Return the [X, Y] coordinate for the center point of the cell that contains the specified text.  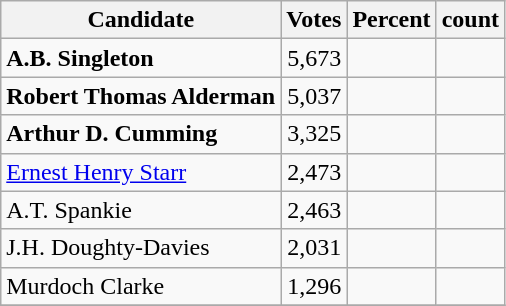
count [470, 20]
1,296 [314, 286]
2,031 [314, 248]
A.T. Spankie [141, 210]
Arthur D. Cumming [141, 134]
Murdoch Clarke [141, 286]
Ernest Henry Starr [141, 172]
Robert Thomas Alderman [141, 96]
2,463 [314, 210]
Votes [314, 20]
2,473 [314, 172]
Percent [392, 20]
5,037 [314, 96]
Candidate [141, 20]
A.B. Singleton [141, 58]
3,325 [314, 134]
J.H. Doughty-Davies [141, 248]
5,673 [314, 58]
